Find where the given text appears and provide that cell's center as [X, Y] coordinate. 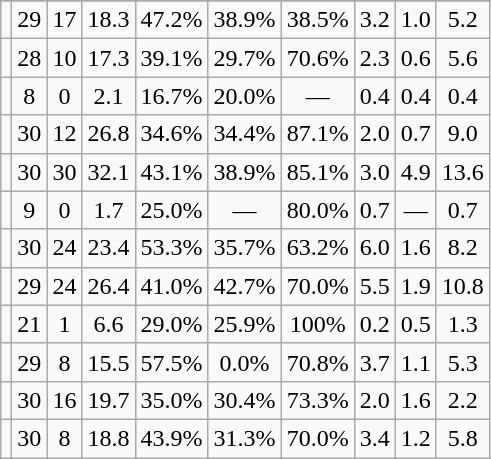
35.0% [172, 400]
3.4 [374, 438]
5.8 [462, 438]
17.3 [108, 58]
34.4% [244, 134]
70.6% [318, 58]
1.3 [462, 324]
1.7 [108, 210]
35.7% [244, 248]
42.7% [244, 286]
3.7 [374, 362]
31.3% [244, 438]
30.4% [244, 400]
0.6 [416, 58]
13.6 [462, 172]
9 [30, 210]
63.2% [318, 248]
100% [318, 324]
17 [64, 20]
21 [30, 324]
38.5% [318, 20]
3.0 [374, 172]
1.9 [416, 286]
2.3 [374, 58]
0.5 [416, 324]
18.3 [108, 20]
2.2 [462, 400]
85.1% [318, 172]
2.1 [108, 96]
57.5% [172, 362]
0.0% [244, 362]
5.3 [462, 362]
26.4 [108, 286]
28 [30, 58]
29.0% [172, 324]
39.1% [172, 58]
5.2 [462, 20]
1.0 [416, 20]
34.6% [172, 134]
16.7% [172, 96]
25.9% [244, 324]
12 [64, 134]
70.8% [318, 362]
43.1% [172, 172]
23.4 [108, 248]
16 [64, 400]
9.0 [462, 134]
20.0% [244, 96]
10 [64, 58]
19.7 [108, 400]
47.2% [172, 20]
1.2 [416, 438]
80.0% [318, 210]
5.5 [374, 286]
1 [64, 324]
53.3% [172, 248]
32.1 [108, 172]
1.1 [416, 362]
6.6 [108, 324]
0.2 [374, 324]
87.1% [318, 134]
6.0 [374, 248]
8.2 [462, 248]
4.9 [416, 172]
10.8 [462, 286]
3.2 [374, 20]
41.0% [172, 286]
18.8 [108, 438]
25.0% [172, 210]
5.6 [462, 58]
15.5 [108, 362]
29.7% [244, 58]
26.8 [108, 134]
73.3% [318, 400]
43.9% [172, 438]
